For the text-containing cell, return its midpoint in [X, Y] coordinate format. 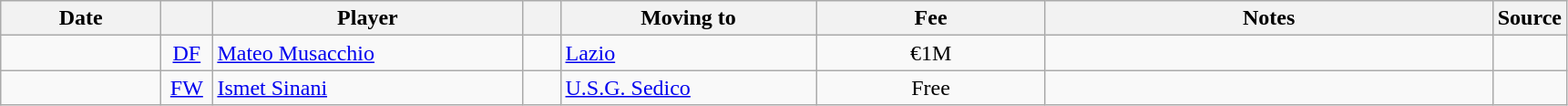
DF [187, 53]
Date [81, 18]
Player [368, 18]
Fee [931, 18]
Lazio [689, 53]
Ismet Sinani [368, 88]
Mateo Musacchio [368, 53]
FW [187, 88]
€1M [931, 53]
Notes [1268, 18]
Free [931, 88]
U.S.G. Sedico [689, 88]
Source [1529, 18]
Moving to [689, 18]
